For the text-containing cell, return its midpoint in (x, y) coordinate format. 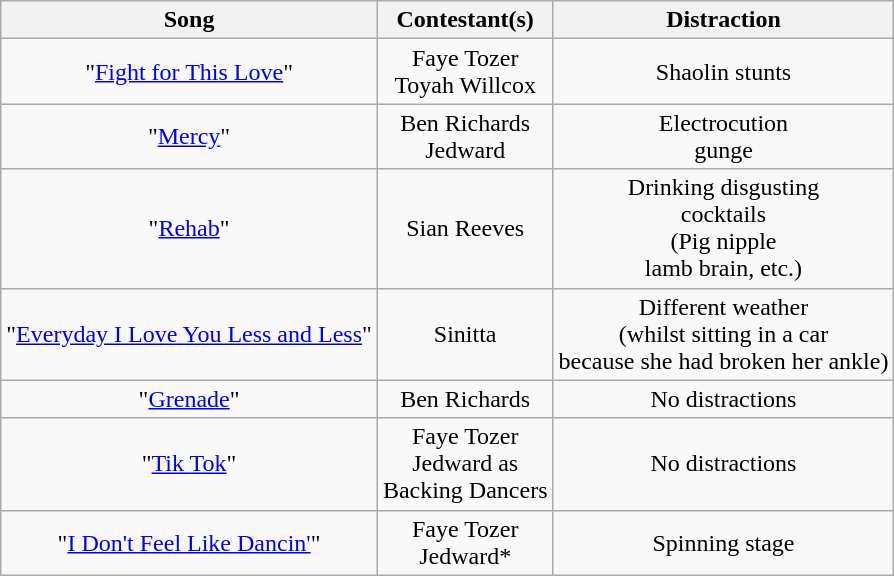
Faye TozerToyah Willcox (465, 72)
Drinking disgustingcocktails(Pig nipplelamb brain, etc.) (724, 228)
"Fight for This Love" (190, 72)
Sinitta (465, 334)
"Tik Tok" (190, 464)
Sian Reeves (465, 228)
Electrocutiongunge (724, 136)
Ben Richards (465, 399)
Faye TozerJedward* (465, 542)
"I Don't Feel Like Dancin'" (190, 542)
"Mercy" (190, 136)
Faye TozerJedward asBacking Dancers (465, 464)
Different weather(whilst sitting in a carbecause she had broken her ankle) (724, 334)
Shaolin stunts (724, 72)
Distraction (724, 20)
Song (190, 20)
"Grenade" (190, 399)
"Rehab" (190, 228)
Ben RichardsJedward (465, 136)
"Everyday I Love You Less and Less" (190, 334)
Spinning stage (724, 542)
Contestant(s) (465, 20)
